Return (X, Y) of the center of cell containing provided text 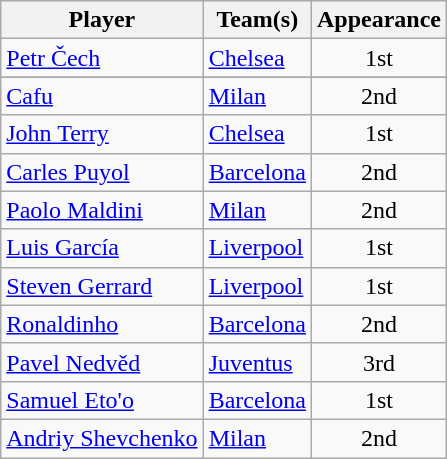
Team(s) (257, 20)
Ronaldinho (102, 324)
Carles Puyol (102, 172)
Paolo Maldini (102, 210)
Luis García (102, 248)
Samuel Eto'o (102, 400)
John Terry (102, 134)
3rd (378, 362)
Juventus (257, 362)
Player (102, 20)
Petr Čech (102, 58)
Cafu (102, 96)
Appearance (378, 20)
Pavel Nedvěd (102, 362)
Andriy Shevchenko (102, 438)
Steven Gerrard (102, 286)
